For the text-containing cell, return its midpoint in [X, Y] coordinate format. 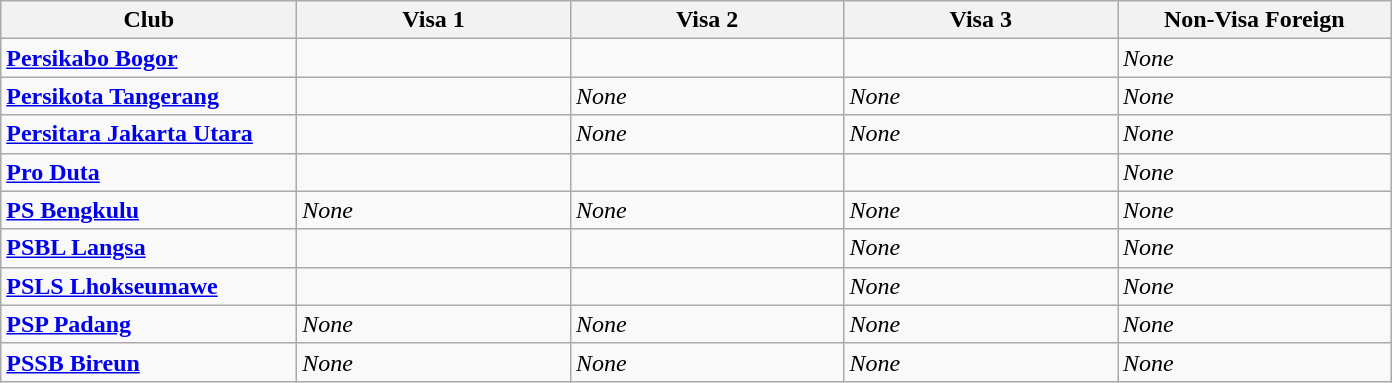
PS Bengkulu [149, 210]
Persikota Tangerang [149, 96]
Non-Visa Foreign [1255, 20]
Club [149, 20]
Pro Duta [149, 172]
Persikabo Bogor [149, 58]
PSLS Lhokseumawe [149, 286]
Visa 1 [434, 20]
Visa 3 [981, 20]
Persitara Jakarta Utara [149, 134]
PSBL Langsa [149, 248]
PSSB Bireun [149, 362]
PSP Padang [149, 324]
Visa 2 [707, 20]
